Pinpoint the cell where the given text exists, returning its (x, y) midpoint coordinate. 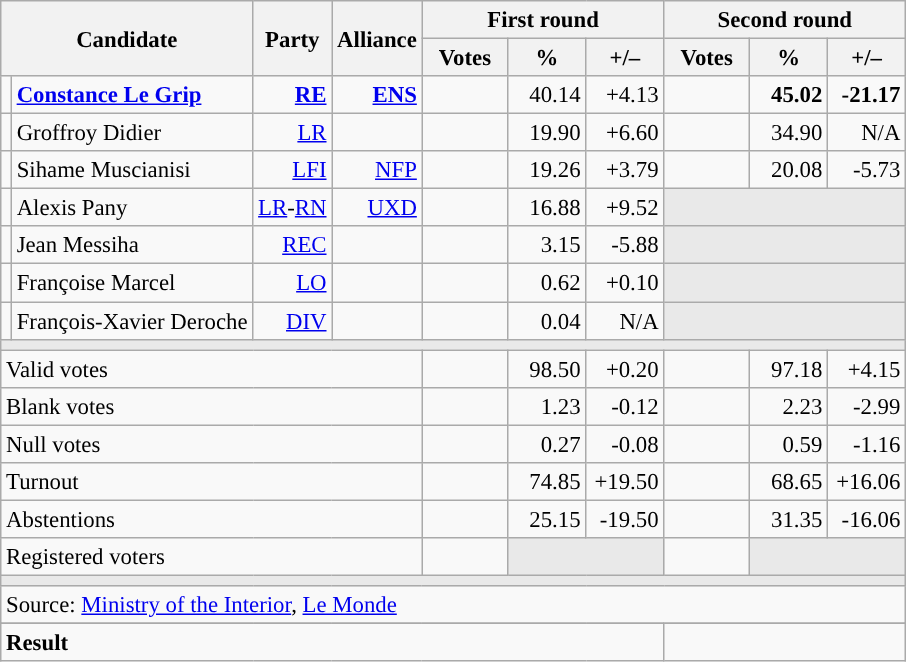
2.23 (789, 406)
ENS (377, 95)
16.88 (547, 208)
Registered voters (212, 557)
-1.16 (867, 444)
Sihame Muscianisi (132, 170)
34.90 (789, 133)
+0.20 (625, 369)
-0.08 (625, 444)
+16.06 (867, 482)
+0.10 (625, 283)
Groffroy Didier (132, 133)
74.85 (547, 482)
RE (292, 95)
97.18 (789, 369)
Abstentions (212, 519)
Valid votes (212, 369)
-16.06 (867, 519)
Second round (785, 20)
-21.17 (867, 95)
François-Xavier Deroche (132, 321)
0.62 (547, 283)
+19.50 (625, 482)
Blank votes (212, 406)
0.27 (547, 444)
Source: Ministry of the Interior, Le Monde (454, 605)
19.90 (547, 133)
+4.15 (867, 369)
+6.60 (625, 133)
+4.13 (625, 95)
Candidate (127, 38)
0.04 (547, 321)
31.35 (789, 519)
-0.12 (625, 406)
LR (292, 133)
Turnout (212, 482)
98.50 (547, 369)
+9.52 (625, 208)
19.26 (547, 170)
-19.50 (625, 519)
LO (292, 283)
First round (543, 20)
UXD (377, 208)
Party (292, 38)
-5.88 (625, 245)
NFP (377, 170)
20.08 (789, 170)
Constance Le Grip (132, 95)
Result (332, 643)
Alexis Pany (132, 208)
68.65 (789, 482)
-5.73 (867, 170)
25.15 (547, 519)
Françoise Marcel (132, 283)
3.15 (547, 245)
Null votes (212, 444)
1.23 (547, 406)
40.14 (547, 95)
LFI (292, 170)
Jean Messiha (132, 245)
REC (292, 245)
45.02 (789, 95)
+3.79 (625, 170)
DIV (292, 321)
-2.99 (867, 406)
Alliance (377, 38)
LR-RN (292, 208)
0.59 (789, 444)
